Output the [x, y] coordinate of the center of the cell containing the given text.  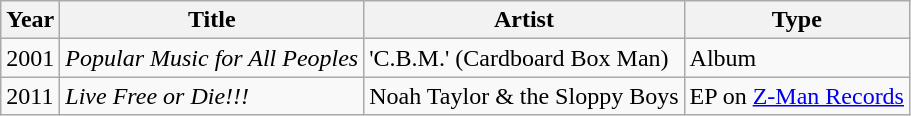
Noah Taylor & the Sloppy Boys [524, 96]
EP on Z-Man Records [796, 96]
Live Free or Die!!! [212, 96]
'C.B.M.' (Cardboard Box Man) [524, 58]
Title [212, 20]
Album [796, 58]
Popular Music for All Peoples [212, 58]
Year [30, 20]
Artist [524, 20]
2011 [30, 96]
2001 [30, 58]
Type [796, 20]
